Scan for the cell matching the given text and deliver its (x, y) coordinate at center. 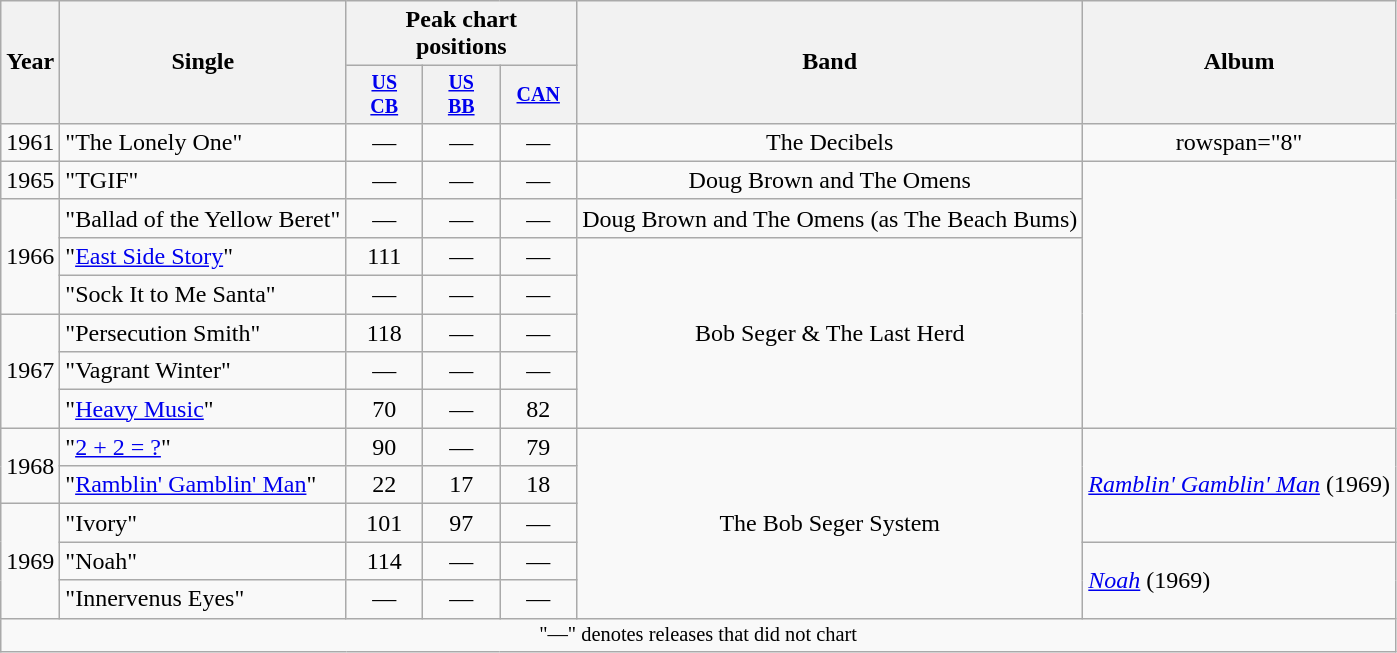
The Bob Seger System (830, 523)
Bob Seger & The Last Herd (830, 332)
"Persecution Smith" (203, 333)
17 (462, 485)
22 (384, 485)
Doug Brown and The Omens (830, 180)
Year (30, 62)
97 (462, 523)
Band (830, 62)
"Ivory" (203, 523)
"Ramblin' Gamblin' Man" (203, 485)
114 (384, 561)
1967 (30, 371)
CAN (538, 94)
"TGIF" (203, 180)
90 (384, 447)
Peak chartpositions (462, 34)
118 (384, 333)
"Heavy Music" (203, 409)
"Noah" (203, 561)
"Sock It to Me Santa" (203, 295)
1966 (30, 256)
"East Side Story" (203, 256)
"—" denotes releases that did not chart (698, 635)
"2 + 2 = ?" (203, 447)
1965 (30, 180)
Doug Brown and The Omens (as The Beach Bums) (830, 218)
101 (384, 523)
70 (384, 409)
"The Lonely One" (203, 142)
82 (538, 409)
"Ballad of the Yellow Beret" (203, 218)
Album (1240, 62)
The Decibels (830, 142)
79 (538, 447)
18 (538, 485)
"Innervenus Eyes" (203, 599)
USCB (384, 94)
USBB (462, 94)
rowspan="8" (1240, 142)
1968 (30, 466)
1969 (30, 561)
Noah (1969) (1240, 580)
Single (203, 62)
1961 (30, 142)
Ramblin' Gamblin' Man (1969) (1240, 485)
111 (384, 256)
"Vagrant Winter" (203, 371)
